Determine the (x, y) coordinate at the center of the cell enclosing the given text.  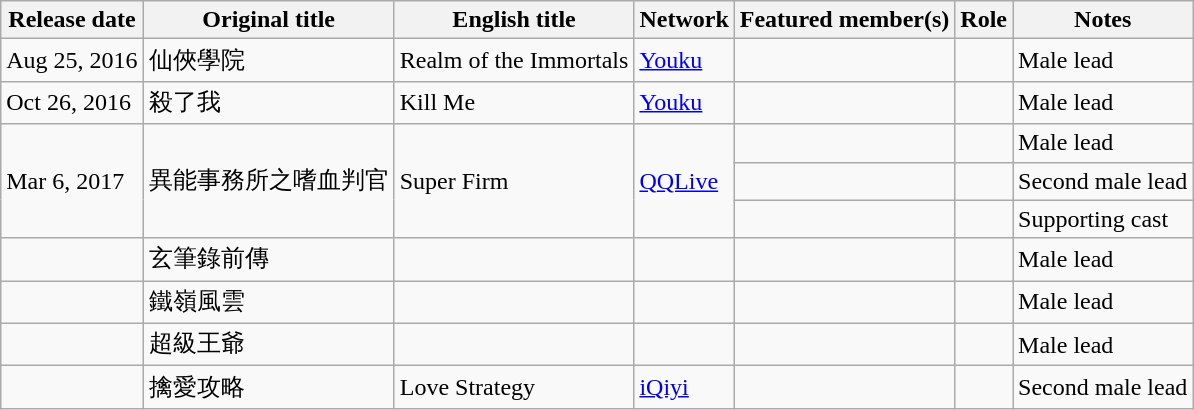
Mar 6, 2017 (72, 181)
English title (514, 20)
Aug 25, 2016 (72, 60)
超級王爺 (268, 344)
擒愛攻略 (268, 388)
Supporting cast (1103, 219)
玄筆錄前傳 (268, 260)
Network (684, 20)
Super Firm (514, 181)
Kill Me (514, 102)
Original title (268, 20)
Notes (1103, 20)
Oct 26, 2016 (72, 102)
iQiyi (684, 388)
鐵嶺風雲 (268, 302)
Love Strategy (514, 388)
殺了我 (268, 102)
Role (984, 20)
Realm of the Immortals (514, 60)
Release date (72, 20)
QQLive (684, 181)
Featured member(s) (844, 20)
仙俠學院 (268, 60)
異能事務所之嗜血判官 (268, 181)
